Search for the cell housing the specified text and yield its (x, y) center coordinate. 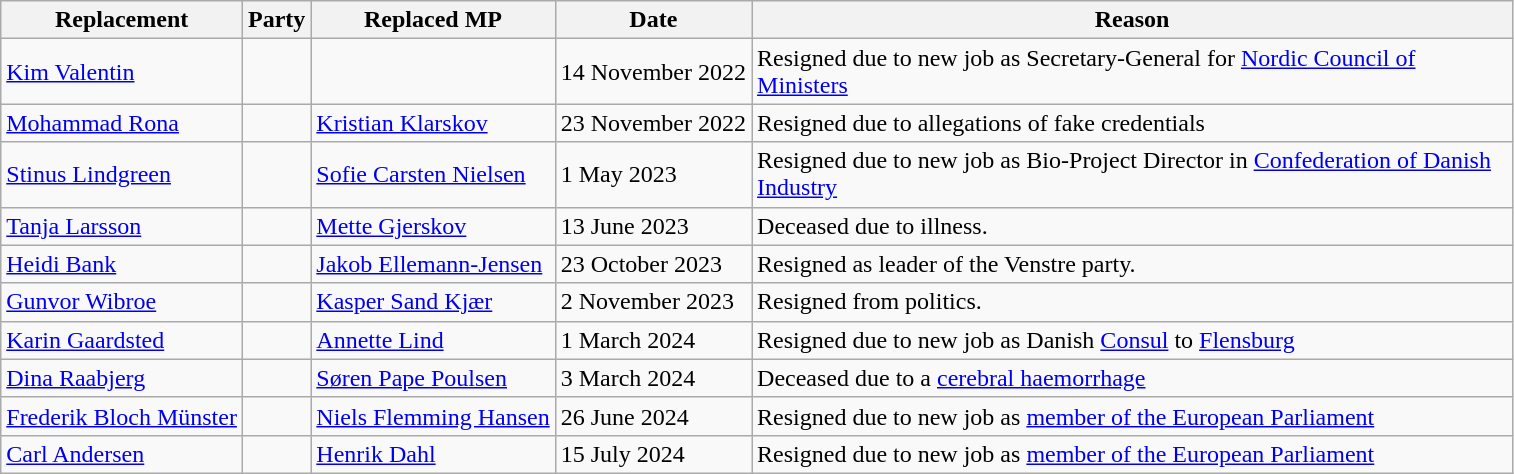
Kasper Sand Kjær (433, 302)
23 October 2023 (653, 264)
Dina Raabjerg (122, 378)
Party (276, 20)
Mohammad Rona (122, 123)
Kim Valentin (122, 72)
Carl Andersen (122, 454)
Deceased due to a cerebral haemorrhage (1132, 378)
Reason (1132, 20)
2 November 2023 (653, 302)
Resigned due to allegations of fake credentials (1132, 123)
Tanja Larsson (122, 226)
1 March 2024 (653, 340)
Karin Gaardsted (122, 340)
3 March 2024 (653, 378)
15 July 2024 (653, 454)
Søren Pape Poulsen (433, 378)
26 June 2024 (653, 416)
Resigned from politics. (1132, 302)
Niels Flemming Hansen (433, 416)
13 June 2023 (653, 226)
Date (653, 20)
Resigned due to new job as Secretary-General for Nordic Council of Ministers (1132, 72)
Stinus Lindgreen (122, 174)
1 May 2023 (653, 174)
Resigned due to new job as Bio-Project Director in Confederation of Danish Industry (1132, 174)
Kristian Klarskov (433, 123)
Frederik Bloch Münster (122, 416)
14 November 2022 (653, 72)
Mette Gjerskov (433, 226)
Resigned due to new job as Danish Consul to Flensburg (1132, 340)
Resigned as leader of the Venstre party. (1132, 264)
Annette Lind (433, 340)
Sofie Carsten Nielsen (433, 174)
Replaced MP (433, 20)
Henrik Dahl (433, 454)
Gunvor Wibroe (122, 302)
Jakob Ellemann-Jensen (433, 264)
23 November 2022 (653, 123)
Heidi Bank (122, 264)
Deceased due to illness. (1132, 226)
Replacement (122, 20)
